Return the (X, Y) coordinate for the center point of the cell that contains the specified text.  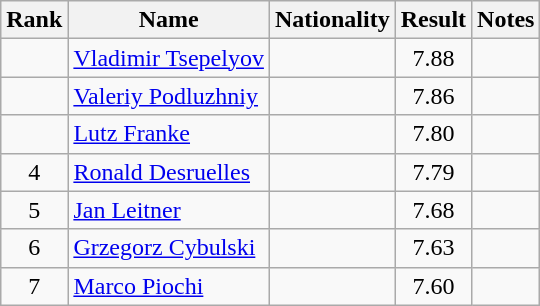
6 (34, 248)
7.88 (433, 58)
Lutz Franke (169, 134)
7.80 (433, 134)
Rank (34, 20)
7.68 (433, 210)
Vladimir Tsepelyov (169, 58)
7.79 (433, 172)
Nationality (332, 20)
Jan Leitner (169, 210)
7.86 (433, 96)
7.63 (433, 248)
7 (34, 286)
7.60 (433, 286)
Valeriy Podluzhniy (169, 96)
Name (169, 20)
5 (34, 210)
4 (34, 172)
Ronald Desruelles (169, 172)
Marco Piochi (169, 286)
Grzegorz Cybulski (169, 248)
Notes (506, 20)
Result (433, 20)
